Return (x, y) of the center of cell containing provided text 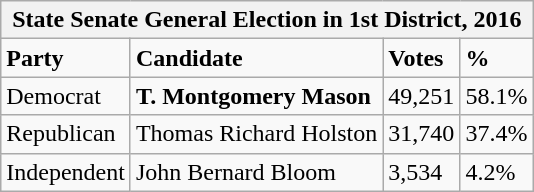
Democrat (66, 96)
31,740 (422, 134)
Party (66, 58)
58.1% (496, 96)
T. Montgomery Mason (256, 96)
John Bernard Bloom (256, 172)
49,251 (422, 96)
Republican (66, 134)
Votes (422, 58)
4.2% (496, 172)
Thomas Richard Holston (256, 134)
Candidate (256, 58)
3,534 (422, 172)
Independent (66, 172)
37.4% (496, 134)
% (496, 58)
State Senate General Election in 1st District, 2016 (267, 20)
